Locate the cell with the specified text and output its [x, y] center coordinate. 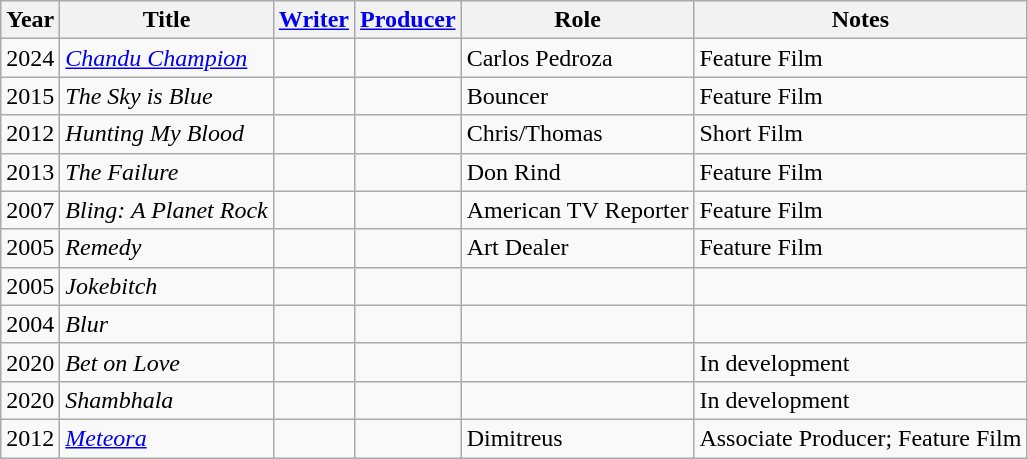
Notes [860, 20]
Art Dealer [578, 248]
2004 [30, 324]
Writer [314, 20]
Remedy [166, 248]
Bouncer [578, 96]
2015 [30, 96]
Short Film [860, 134]
2013 [30, 172]
The Sky is Blue [166, 96]
Bet on Love [166, 362]
2024 [30, 58]
Associate Producer; Feature Film [860, 438]
Meteora [166, 438]
Blur [166, 324]
Chris/Thomas [578, 134]
Shambhala [166, 400]
Dimitreus [578, 438]
Chandu Champion [166, 58]
Carlos Pedroza [578, 58]
Role [578, 20]
Year [30, 20]
Jokebitch [166, 286]
Title [166, 20]
Hunting My Blood [166, 134]
The Failure [166, 172]
Producer [408, 20]
American TV Reporter [578, 210]
2007 [30, 210]
Don Rind [578, 172]
Bling: A Planet Rock [166, 210]
